Pinpoint the cell where the given text exists, returning its (X, Y) midpoint coordinate. 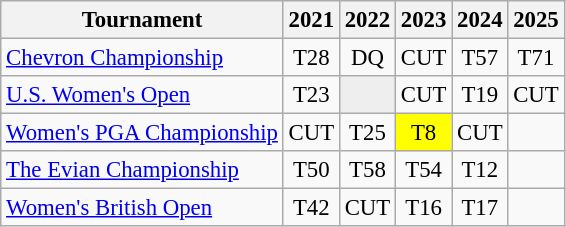
T50 (311, 170)
Women's PGA Championship (142, 133)
2025 (536, 20)
T8 (424, 133)
Chevron Championship (142, 58)
Women's British Open (142, 208)
T57 (480, 58)
2023 (424, 20)
T19 (480, 95)
2024 (480, 20)
U.S. Women's Open (142, 95)
2022 (367, 20)
T71 (536, 58)
The Evian Championship (142, 170)
T23 (311, 95)
T12 (480, 170)
Tournament (142, 20)
2021 (311, 20)
T42 (311, 208)
T54 (424, 170)
T28 (311, 58)
T25 (367, 133)
T16 (424, 208)
T58 (367, 170)
T17 (480, 208)
DQ (367, 58)
